Return [x, y] of the center of cell containing provided text 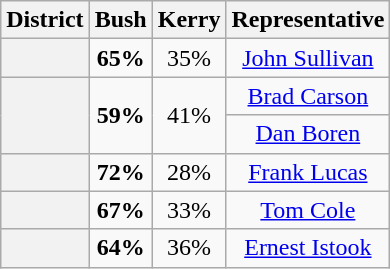
Frank Lucas [308, 172]
John Sullivan [308, 58]
Dan Boren [308, 134]
65% [120, 58]
Bush [120, 20]
36% [189, 248]
64% [120, 248]
District [45, 20]
67% [120, 210]
28% [189, 172]
33% [189, 210]
72% [120, 172]
Representative [308, 20]
Brad Carson [308, 96]
59% [120, 115]
35% [189, 58]
Ernest Istook [308, 248]
Kerry [189, 20]
41% [189, 115]
Tom Cole [308, 210]
